Return (x, y) of the center of cell containing provided text 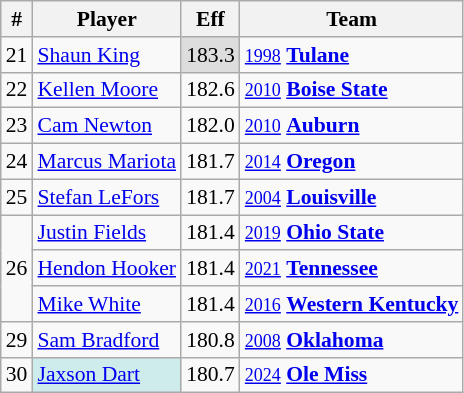
2008 Oklahoma (352, 340)
30 (17, 375)
Mike White (106, 304)
182.6 (210, 90)
Shaun King (106, 55)
2019 Ohio State (352, 233)
29 (17, 340)
2016 Western Kentucky (352, 304)
183.3 (210, 55)
Hendon Hooker (106, 269)
182.0 (210, 126)
Player (106, 19)
Sam Bradford (106, 340)
180.7 (210, 375)
2021 Tennessee (352, 269)
23 (17, 126)
2010 Boise State (352, 90)
25 (17, 197)
Eff (210, 19)
Team (352, 19)
Marcus Mariota (106, 162)
# (17, 19)
2014 Oregon (352, 162)
180.8 (210, 340)
2024 Ole Miss (352, 375)
2004 Louisville (352, 197)
26 (17, 268)
Stefan LeFors (106, 197)
24 (17, 162)
21 (17, 55)
Cam Newton (106, 126)
2010 Auburn (352, 126)
1998 Tulane (352, 55)
Kellen Moore (106, 90)
Jaxson Dart (106, 375)
22 (17, 90)
Justin Fields (106, 233)
